Return [X, Y] of the center of cell containing provided text 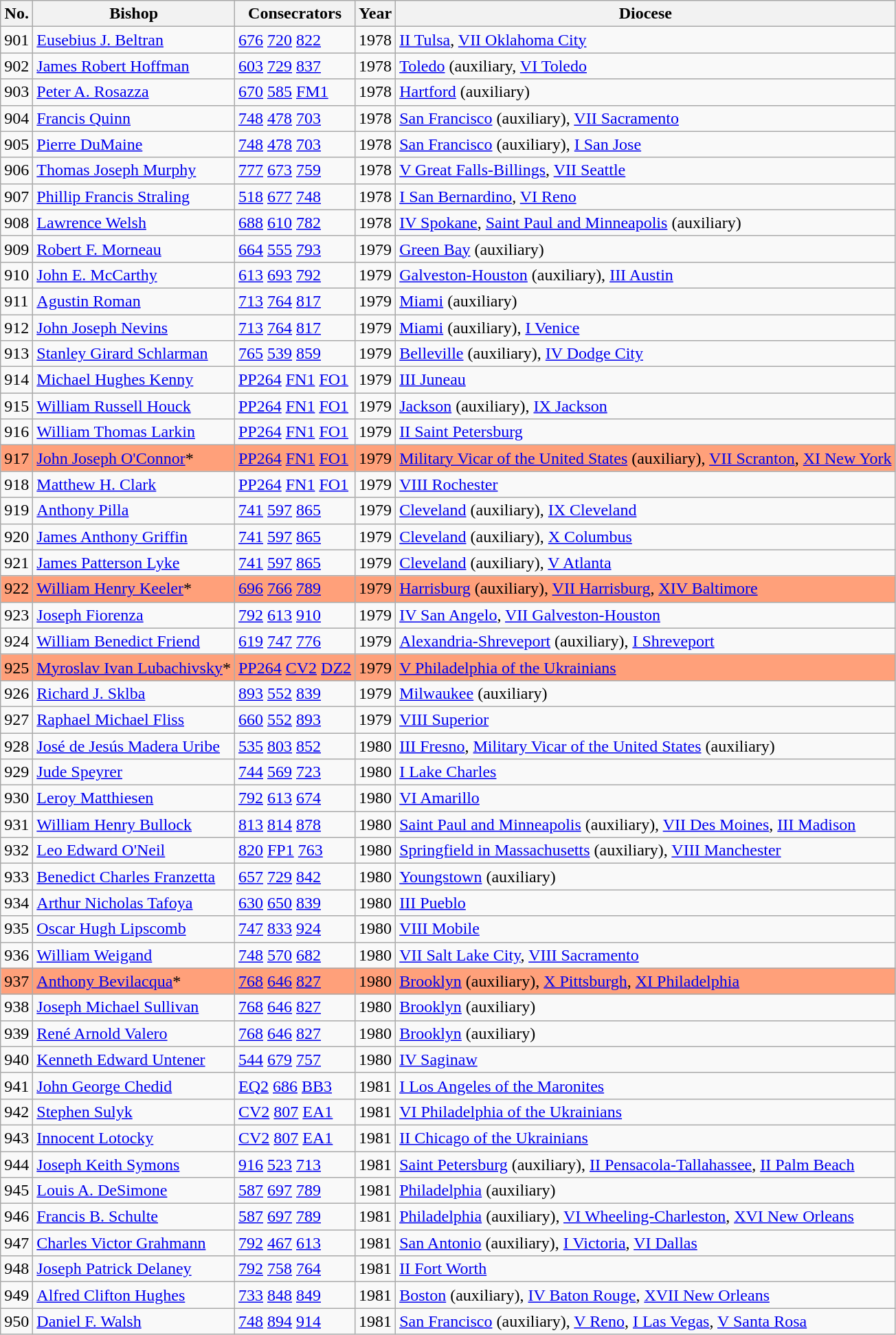
Alexandria-Shreveport (auxiliary), I Shreveport [646, 641]
José de Jesús Madera Uribe [134, 745]
VIII Rochester [646, 484]
William Russell Houck [134, 406]
Saint Paul and Minneapolis (auxiliary), VII Des Moines, III Madison [646, 824]
VI Philadelphia of the Ukrainians [646, 1112]
III Juneau [646, 380]
901 [16, 40]
Cleveland (auxiliary), IX Cleveland [646, 511]
IV Saginaw [646, 1059]
V Philadelphia of the Ukrainians [646, 667]
619 747 776 [294, 641]
913 [16, 354]
Leo Edward O'Neil [134, 851]
Stephen Sulyk [134, 1112]
Lawrence Welsh [134, 223]
777 673 759 [294, 170]
670 585 FM1 [294, 92]
950 [16, 1321]
518 677 748 [294, 197]
Alfred Clifton Hughes [134, 1295]
Saint Petersburg (auxiliary), II Pensacola-Tallahassee, II Palm Beach [646, 1165]
688 610 782 [294, 223]
San Antonio (auxiliary), I Victoria, VI Dallas [646, 1243]
San Francisco (auxiliary), VII Sacramento [646, 118]
II Saint Petersburg [646, 432]
696 766 789 [294, 589]
917 [16, 458]
San Francisco (auxiliary), V Reno, I Las Vegas, V Santa Rosa [646, 1321]
Cleveland (auxiliary), X Columbus [646, 537]
932 [16, 851]
I Los Angeles of the Maronites [646, 1086]
VIII Superior [646, 719]
792 613 910 [294, 615]
John E. McCarthy [134, 275]
Toledo (auxiliary, VI Toledo [646, 66]
914 [16, 380]
930 [16, 798]
Brooklyn (auxiliary), X Pittsburgh, XI Philadelphia [646, 981]
603 729 837 [294, 66]
Kenneth Edward Untener [134, 1059]
V Great Falls-Billings, VII Seattle [646, 170]
Belleville (auxiliary), IV Dodge City [646, 354]
Richard J. Sklba [134, 693]
916 [16, 432]
IV Spokane, Saint Paul and Minneapolis (auxiliary) [646, 223]
Diocese [646, 14]
Louis A. DeSimone [134, 1191]
James Patterson Lyke [134, 563]
VI Amarillo [646, 798]
660 552 893 [294, 719]
765 539 859 [294, 354]
I Lake Charles [646, 772]
909 [16, 249]
Anthony Bevilacqua* [134, 981]
748 894 914 [294, 1321]
Robert F. Morneau [134, 249]
912 [16, 328]
Hartford (auxiliary) [646, 92]
919 [16, 511]
Joseph Fiorenza [134, 615]
Michael Hughes Kenny [134, 380]
Youngstown (auxiliary) [646, 877]
III Fresno, Military Vicar of the United States (auxiliary) [646, 745]
664 555 793 [294, 249]
Green Bay (auxiliary) [646, 249]
630 650 839 [294, 903]
Raphael Michael Fliss [134, 719]
Charles Victor Grahmann [134, 1243]
Thomas Joseph Murphy [134, 170]
942 [16, 1112]
William Thomas Larkin [134, 432]
William Weigand [134, 955]
Miami (auxiliary) [646, 301]
Jackson (auxiliary), IX Jackson [646, 406]
Peter A. Rosazza [134, 92]
Boston (auxiliary), IV Baton Rouge, XVII New Orleans [646, 1295]
PP264 CV2 DZ2 [294, 667]
943 [16, 1138]
James Robert Hoffman [134, 66]
744 569 723 [294, 772]
935 [16, 929]
No. [16, 14]
820 FP1 763 [294, 851]
San Francisco (auxiliary), I San Jose [646, 144]
936 [16, 955]
920 [16, 537]
925 [16, 667]
933 [16, 877]
941 [16, 1086]
908 [16, 223]
Joseph Patrick Delaney [134, 1269]
Daniel F. Walsh [134, 1321]
Phillip Francis Straling [134, 197]
946 [16, 1217]
929 [16, 772]
Cleveland (auxiliary), V Atlanta [646, 563]
926 [16, 693]
Jude Speyrer [134, 772]
Matthew H. Clark [134, 484]
Benedict Charles Franzetta [134, 877]
Miami (auxiliary), I Venice [646, 328]
747 833 924 [294, 929]
905 [16, 144]
Anthony Pilla [134, 511]
931 [16, 824]
792 758 764 [294, 1269]
Francis B. Schulte [134, 1217]
II Tulsa, VII Oklahoma City [646, 40]
940 [16, 1059]
Francis Quinn [134, 118]
676 720 822 [294, 40]
Innocent Lotocky [134, 1138]
William Benedict Friend [134, 641]
813 814 878 [294, 824]
945 [16, 1191]
Pierre DuMaine [134, 144]
III Pueblo [646, 903]
John Joseph O'Connor* [134, 458]
949 [16, 1295]
Agustin Roman [134, 301]
904 [16, 118]
Year [375, 14]
Joseph Keith Symons [134, 1165]
Philadelphia (auxiliary), VI Wheeling-Charleston, XVI New Orleans [646, 1217]
William Henry Bullock [134, 824]
921 [16, 563]
748 570 682 [294, 955]
Philadelphia (auxiliary) [646, 1191]
922 [16, 589]
Stanley Girard Schlarman [134, 354]
René Arnold Valero [134, 1033]
Eusebius J. Beltran [134, 40]
911 [16, 301]
Consecrators [294, 14]
Springfield in Massachusetts (auxiliary), VIII Manchester [646, 851]
Oscar Hugh Lipscomb [134, 929]
Arthur Nicholas Tafoya [134, 903]
Milwaukee (auxiliary) [646, 693]
792 467 613 [294, 1243]
947 [16, 1243]
733 848 849 [294, 1295]
John Joseph Nevins [134, 328]
924 [16, 641]
II Chicago of the Ukrainians [646, 1138]
934 [16, 903]
910 [16, 275]
544 679 757 [294, 1059]
VIII Mobile [646, 929]
VII Salt Lake City, VIII Sacramento [646, 955]
Joseph Michael Sullivan [134, 1007]
902 [16, 66]
John George Chedid [134, 1086]
William Henry Keeler* [134, 589]
Galveston-Houston (auxiliary), III Austin [646, 275]
937 [16, 981]
915 [16, 406]
906 [16, 170]
792 613 674 [294, 798]
916 523 713 [294, 1165]
Harrisburg (auxiliary), VII Harrisburg, XIV Baltimore [646, 589]
II Fort Worth [646, 1269]
948 [16, 1269]
535 803 852 [294, 745]
893 552 839 [294, 693]
939 [16, 1033]
EQ2 686 BB3 [294, 1086]
938 [16, 1007]
657 729 842 [294, 877]
Bishop [134, 14]
907 [16, 197]
I San Bernardino, VI Reno [646, 197]
IV San Angelo, VII Galveston-Houston [646, 615]
Military Vicar of the United States (auxiliary), VII Scranton, XI New York [646, 458]
James Anthony Griffin [134, 537]
928 [16, 745]
613 693 792 [294, 275]
923 [16, 615]
918 [16, 484]
Myroslav Ivan Lubachivsky* [134, 667]
944 [16, 1165]
Leroy Matthiesen [134, 798]
927 [16, 719]
903 [16, 92]
